Identify which cell holds the provided text, then report its (X, Y) central coordinate. 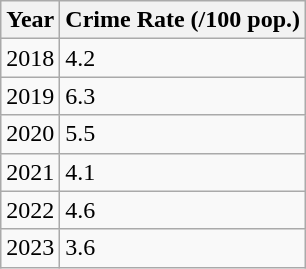
2021 (30, 172)
Year (30, 20)
4.1 (183, 172)
6.3 (183, 96)
4.2 (183, 58)
2018 (30, 58)
5.5 (183, 134)
2023 (30, 248)
2020 (30, 134)
4.6 (183, 210)
2019 (30, 96)
Crime Rate (/100 pop.) (183, 20)
3.6 (183, 248)
2022 (30, 210)
